Capture the cell that displays the provided text and extract its (X, Y) central coordinate. 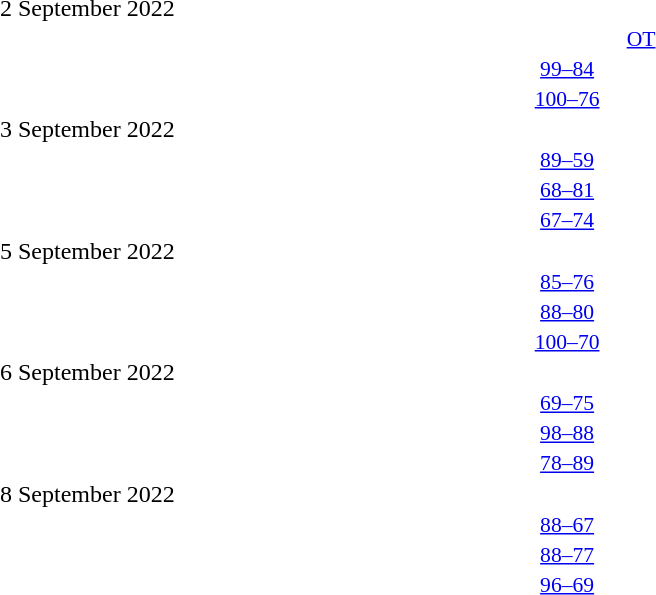
69–75 (568, 403)
99–84 (568, 68)
88–77 (568, 554)
68–81 (568, 190)
100–76 (568, 98)
67–74 (568, 220)
98–88 (568, 433)
100–70 (568, 342)
88–67 (568, 524)
78–89 (568, 463)
88–80 (568, 312)
85–76 (568, 282)
89–59 (568, 160)
